Detect which cell encompasses the target text, then output its [X, Y] center coordinate. 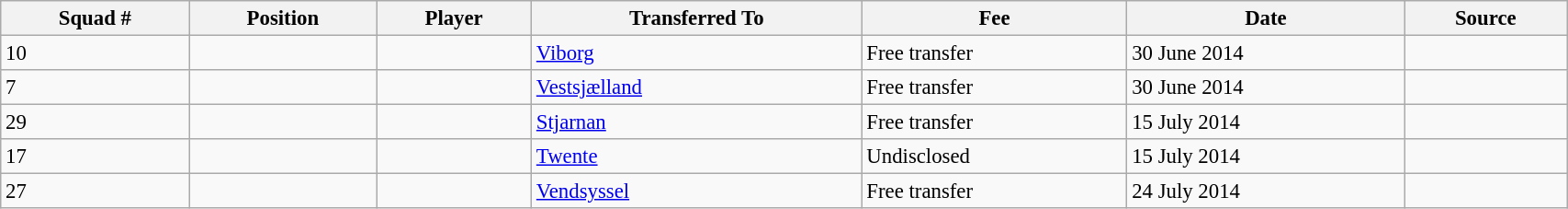
17 [96, 157]
Twente [696, 157]
Vendsyssel [696, 192]
Stjarnan [696, 122]
24 July 2014 [1266, 192]
Transferred To [696, 18]
Viborg [696, 53]
29 [96, 122]
Date [1266, 18]
7 [96, 87]
Undisclosed [994, 157]
27 [96, 192]
Position [283, 18]
Source [1486, 18]
Player [454, 18]
Squad # [96, 18]
Fee [994, 18]
Vestsjælland [696, 87]
10 [96, 53]
